Determine the [X, Y] coordinate at the center of the cell enclosing the given text.  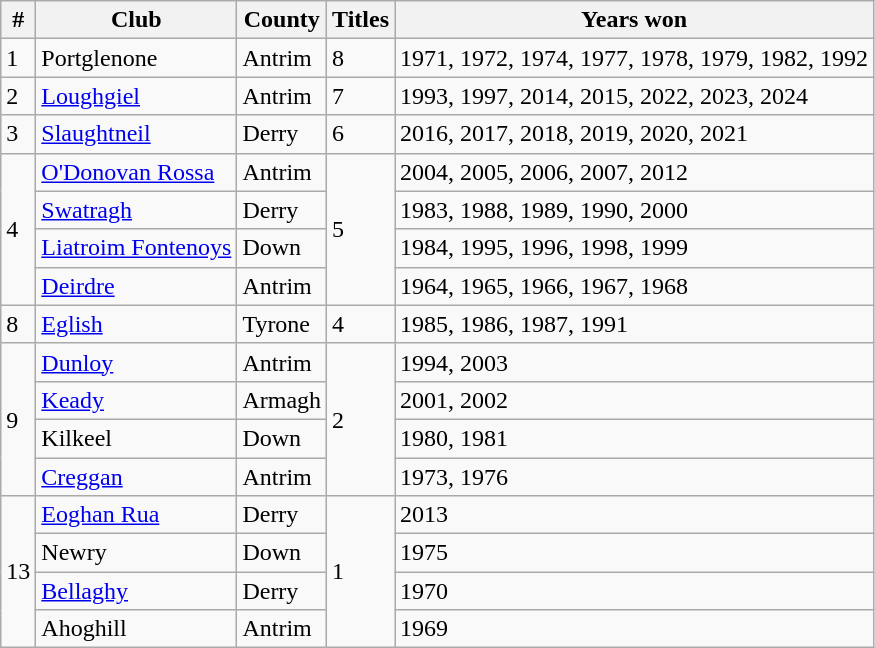
Eglish [136, 324]
Slaughtneil [136, 134]
Portglenone [136, 58]
County [282, 20]
Years won [634, 20]
Newry [136, 553]
1975 [634, 553]
13 [18, 572]
2016, 2017, 2018, 2019, 2020, 2021 [634, 134]
2004, 2005, 2006, 2007, 2012 [634, 172]
Ahoghill [136, 629]
Dunloy [136, 362]
# [18, 20]
Liatroim Fontenoys [136, 248]
5 [361, 229]
1973, 1976 [634, 477]
2013 [634, 515]
Club [136, 20]
Deirdre [136, 286]
6 [361, 134]
1980, 1981 [634, 438]
Creggan [136, 477]
Eoghan Rua [136, 515]
7 [361, 96]
1984, 1995, 1996, 1998, 1999 [634, 248]
Kilkeel [136, 438]
1970 [634, 591]
3 [18, 134]
9 [18, 419]
Loughgiel [136, 96]
2001, 2002 [634, 400]
Armagh [282, 400]
1969 [634, 629]
Titles [361, 20]
Tyrone [282, 324]
Bellaghy [136, 591]
Keady [136, 400]
1964, 1965, 1966, 1967, 1968 [634, 286]
Swatragh [136, 210]
1993, 1997, 2014, 2015, 2022, 2023, 2024 [634, 96]
O'Donovan Rossa [136, 172]
1971, 1972, 1974, 1977, 1978, 1979, 1982, 1992 [634, 58]
1983, 1988, 1989, 1990, 2000 [634, 210]
1994, 2003 [634, 362]
1985, 1986, 1987, 1991 [634, 324]
